Detect which cell encompasses the target text, then output its (X, Y) center coordinate. 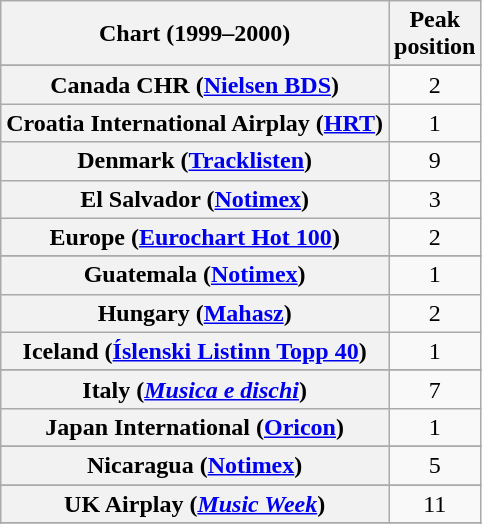
Denmark (Tracklisten) (195, 161)
Guatemala (Notimex) (195, 275)
Canada CHR (Nielsen BDS) (195, 85)
Nicaragua (Notimex) (195, 465)
9 (435, 161)
Chart (1999–2000) (195, 34)
Japan International (Oricon) (195, 427)
Italy (Musica e dischi) (195, 389)
UK Airplay (Music Week) (195, 503)
3 (435, 199)
Peakposition (435, 34)
Croatia International Airplay (HRT) (195, 123)
Iceland (Íslenski Listinn Topp 40) (195, 351)
11 (435, 503)
7 (435, 389)
El Salvador (Notimex) (195, 199)
5 (435, 465)
Europe (Eurochart Hot 100) (195, 237)
Hungary (Mahasz) (195, 313)
